Extract the [x, y] coordinate from the center of the cell holding the provided text.  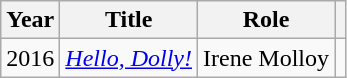
Hello, Dolly! [129, 58]
2016 [30, 58]
Role [266, 20]
Irene Molloy [266, 58]
Title [129, 20]
Year [30, 20]
